Provide the [x, y] coordinate of the cell's center where the given text is located.  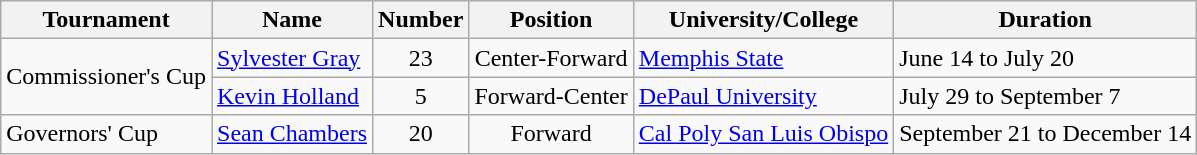
5 [421, 96]
September 21 to December 14 [1046, 134]
Forward-Center [551, 96]
Duration [1046, 20]
Memphis State [763, 58]
Number [421, 20]
Cal Poly San Luis Obispo [763, 134]
Forward [551, 134]
23 [421, 58]
June 14 to July 20 [1046, 58]
DePaul University [763, 96]
University/College [763, 20]
Kevin Holland [292, 96]
Sylvester Gray [292, 58]
Center-Forward [551, 58]
Governors' Cup [106, 134]
Tournament [106, 20]
Commissioner's Cup [106, 77]
Name [292, 20]
Position [551, 20]
Sean Chambers [292, 134]
July 29 to September 7 [1046, 96]
20 [421, 134]
